Pinpoint the cell where the given text exists, returning its (x, y) midpoint coordinate. 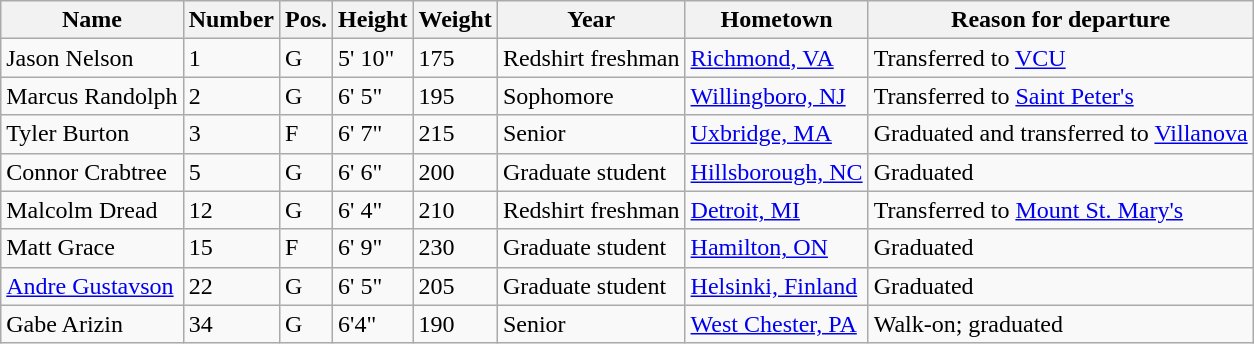
2 (231, 96)
6' 9" (373, 248)
Graduated and transferred to Villanova (1060, 134)
Richmond, VA (776, 58)
Walk-on; graduated (1060, 324)
215 (455, 134)
Transferred to Saint Peter's (1060, 96)
Weight (455, 20)
Pos. (306, 20)
12 (231, 210)
5 (231, 172)
22 (231, 286)
195 (455, 96)
Connor Crabtree (92, 172)
Uxbridge, MA (776, 134)
Transferred to VCU (1060, 58)
Reason for departure (1060, 20)
Name (92, 20)
Height (373, 20)
6'4" (373, 324)
Helsinki, Finland (776, 286)
6' 4" (373, 210)
Detroit, MI (776, 210)
Gabe Arizin (92, 324)
6' 6" (373, 172)
3 (231, 134)
Tyler Burton (92, 134)
Hillsborough, NC (776, 172)
Jason Nelson (92, 58)
15 (231, 248)
1 (231, 58)
Number (231, 20)
6' 7" (373, 134)
Sophomore (591, 96)
Matt Grace (92, 248)
205 (455, 286)
Hamilton, ON (776, 248)
Transferred to Mount St. Mary's (1060, 210)
5' 10" (373, 58)
Willingboro, NJ (776, 96)
230 (455, 248)
190 (455, 324)
210 (455, 210)
Hometown (776, 20)
175 (455, 58)
Andre Gustavson (92, 286)
200 (455, 172)
Malcolm Dread (92, 210)
West Chester, PA (776, 324)
34 (231, 324)
Marcus Randolph (92, 96)
Year (591, 20)
